Scan for the cell matching the given text and deliver its (X, Y) coordinate at center. 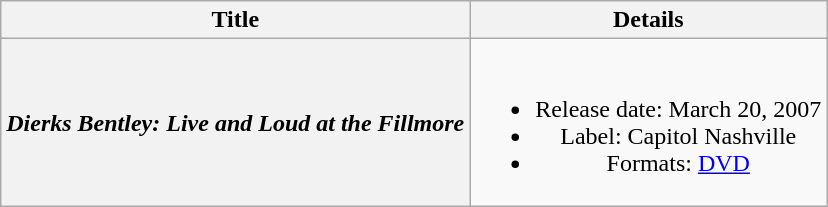
Details (648, 20)
Release date: March 20, 2007Label: Capitol NashvilleFormats: DVD (648, 122)
Dierks Bentley: Live and Loud at the Fillmore (236, 122)
Title (236, 20)
